From the cell containing the given text, extract its center point as (x, y) coordinate. 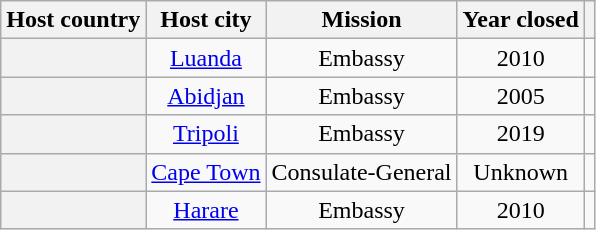
2019 (520, 134)
Harare (206, 210)
2005 (520, 96)
Mission (362, 20)
Abidjan (206, 96)
Unknown (520, 172)
Cape Town (206, 172)
Host country (74, 20)
Luanda (206, 58)
Tripoli (206, 134)
Consulate-General (362, 172)
Host city (206, 20)
Year closed (520, 20)
